Pinpoint the cell where the given text exists, returning its (X, Y) midpoint coordinate. 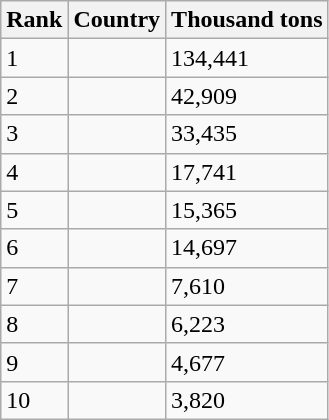
33,435 (247, 134)
7 (34, 286)
6,223 (247, 324)
Country (117, 20)
1 (34, 58)
4,677 (247, 362)
6 (34, 248)
17,741 (247, 172)
2 (34, 96)
3 (34, 134)
8 (34, 324)
42,909 (247, 96)
Rank (34, 20)
7,610 (247, 286)
4 (34, 172)
5 (34, 210)
Thousand tons (247, 20)
10 (34, 400)
134,441 (247, 58)
14,697 (247, 248)
3,820 (247, 400)
15,365 (247, 210)
9 (34, 362)
